Capture the cell that displays the provided text and extract its [x, y] central coordinate. 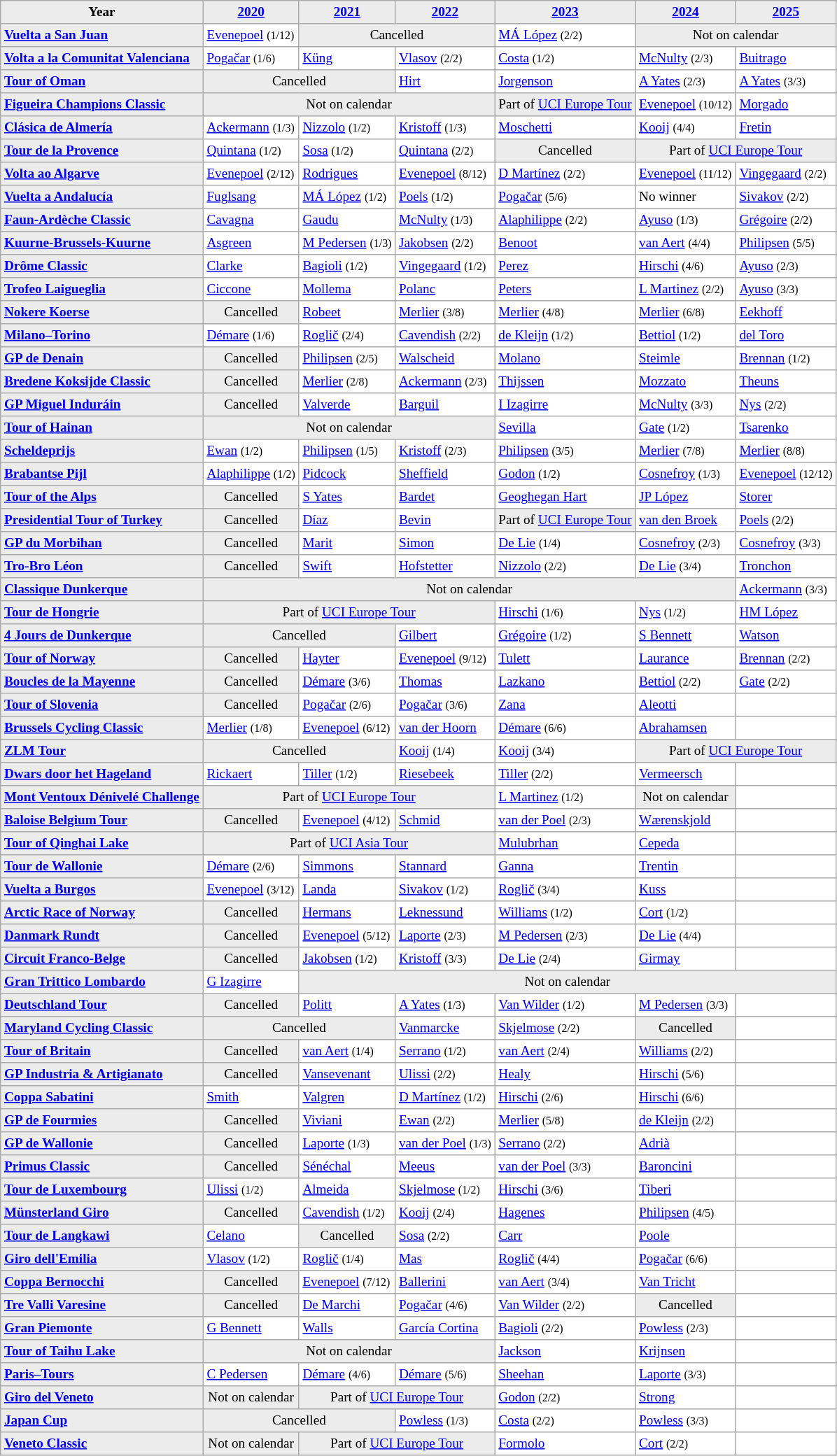
L Martinez (2/2) [686, 290]
Roglič (3/4) [565, 890]
Strong [686, 1398]
Démare (3/6) [347, 681]
Sivakov (1/2) [445, 890]
McNulty (3/3) [686, 404]
Godon (2/2) [565, 1398]
Philipsen (3/5) [565, 451]
Steimle [686, 358]
van Aert (1/4) [347, 1051]
de Kleijn (1/2) [565, 336]
Barguil [445, 404]
Vermeersch [686, 774]
Evenepoel (9/12) [445, 659]
2024 [686, 13]
Laporte (2/3) [445, 936]
Pogačar (1/6) [251, 59]
Evenepoel (3/12) [251, 890]
Perez [565, 266]
Laurance [686, 659]
Clásica de Almería [102, 127]
Hirt [445, 81]
I Izagirre [565, 404]
De Lie (2/4) [565, 959]
No winner [686, 197]
Kristoff (2/3) [445, 451]
Marit [347, 543]
Sheffield [445, 474]
Rickaert [251, 774]
Gran Piemonte [102, 1328]
Kooij (2/4) [445, 1213]
van der Hoorn [445, 728]
Sénéchal [347, 1167]
Skjelmose (2/2) [565, 1029]
Presidential Tour of Turkey [102, 521]
Bettiol (1/2) [686, 336]
Primus Classic [102, 1167]
Kuurne-Brussels-Kuurne [102, 243]
Danmark Rundt [102, 936]
Cosnefroy (2/3) [686, 543]
Benoot [565, 243]
Tour de la Provence [102, 151]
Tronchon [785, 567]
Merlier (2/8) [347, 382]
Circuit Franco-Belge [102, 959]
Merlier (4/8) [565, 312]
Poels (1/2) [445, 197]
Kristoff (1/3) [445, 127]
Simmons [347, 866]
Philipsen (4/5) [686, 1213]
Williams (1/2) [565, 912]
Tour of Slovenia [102, 705]
van Aert (4/4) [686, 243]
Merlier (6/8) [686, 312]
van der Poel (3/3) [565, 1167]
Ackermann (3/3) [785, 589]
2023 [565, 13]
Faun-Ardèche Classic [102, 220]
Philipsen (2/5) [347, 358]
Pogačar (5/6) [565, 197]
Grégoire (1/2) [565, 635]
Quintana (2/2) [445, 151]
Ganna [565, 866]
Buitrago [785, 59]
Hirschi (1/6) [565, 613]
Year [102, 13]
Roglič (2/4) [347, 336]
Ackermann (1/3) [251, 127]
Sivakov (2/2) [785, 197]
Tre Valli Varesine [102, 1306]
A Yates (2/3) [686, 81]
4 Jours de Dunkerque [102, 635]
Vingegaard (1/2) [445, 266]
Gilbert [445, 635]
Brennan (2/2) [785, 659]
Aleotti [686, 705]
McNulty (1/3) [445, 220]
Valgren [347, 1097]
Volta a la Comunitat Valenciana [102, 59]
Cepeda [686, 844]
Moschetti [565, 127]
Williams (2/2) [686, 1051]
Geoghegan Hart [565, 497]
Tour of Britain [102, 1051]
Maryland Cycling Classic [102, 1029]
Vuelta a Andalucía [102, 197]
Serrano (1/2) [445, 1051]
L Martinez (1/2) [565, 798]
van der Poel (1/3) [445, 1143]
Tiller (2/2) [565, 774]
Sheehan [565, 1374]
Hofstetter [445, 567]
Kuss [686, 890]
Stannard [445, 866]
Démare (2/6) [251, 866]
Tour of Norway [102, 659]
Celano [251, 1236]
Hirschi (4/6) [686, 266]
Veneto Classic [102, 1444]
Tour of Qinghai Lake [102, 844]
Poole [686, 1236]
Kooij (3/4) [565, 751]
Riesebeek [445, 774]
van der Poel (2/3) [565, 820]
Scheldeprijs [102, 451]
GP du Morbihan [102, 543]
G Bennett [251, 1328]
Jakobsen (1/2) [347, 959]
2025 [785, 13]
GP Industria & Artigianato [102, 1075]
Leknessund [445, 912]
Robeet [347, 312]
Viviani [347, 1121]
Evenepoel (10/12) [686, 105]
De Marchi [347, 1306]
Skjelmose (1/2) [445, 1189]
Mozzato [686, 382]
Simon [445, 543]
Brabantse Pijl [102, 474]
Van Wilder (2/2) [565, 1306]
Cort (2/2) [686, 1444]
Münsterland Giro [102, 1213]
Pogačar (2/6) [347, 705]
Nizzolo (1/2) [347, 127]
Kristoff (3/3) [445, 959]
Deutschland Tour [102, 1005]
Powless (2/3) [686, 1328]
Kooij (4/4) [686, 127]
Smith [251, 1097]
M Pedersen (3/3) [686, 1005]
Peters [565, 290]
Eekhoff [785, 312]
Hermans [347, 912]
Swift [347, 567]
Tour de Wallonie [102, 866]
Fretin [785, 127]
Powless (3/3) [686, 1420]
C Pedersen [251, 1374]
Lazkano [565, 681]
Mont Ventoux Dénivelé Challenge [102, 798]
2020 [251, 13]
Paris–Tours [102, 1374]
Tour de Langkawi [102, 1236]
Démare (6/6) [565, 728]
Vuelta a Burgos [102, 890]
Tour of Hainan [102, 428]
Ballerini [445, 1282]
Bevin [445, 521]
Formolo [565, 1444]
Coppa Bernocchi [102, 1282]
Milano–Torino [102, 336]
Meeus [445, 1167]
Brennan (1/2) [785, 358]
S Yates [347, 497]
Krijnsen [686, 1352]
Nys (2/2) [785, 404]
Volta ao Algarve [102, 174]
Rodrigues [347, 174]
Hirschi (3/6) [565, 1189]
Walls [347, 1328]
Van Wilder (1/2) [565, 1005]
GP de Wallonie [102, 1143]
Part of UCI Asia Tour [349, 844]
2022 [445, 13]
Giro dell'Emilia [102, 1259]
van den Broek [686, 521]
Ewan (1/2) [251, 451]
Dwars door het Hageland [102, 774]
Cosnefroy (3/3) [785, 543]
Alaphilippe (2/2) [565, 220]
Quintana (1/2) [251, 151]
MÁ López (1/2) [347, 197]
Evenepoel (8/12) [445, 174]
2021 [347, 13]
Bagioli (2/2) [565, 1328]
Van Tricht [686, 1282]
Wærenskjold [686, 820]
Cavagna [251, 220]
García Cortina [445, 1328]
Grégoire (2/2) [785, 220]
Hirschi (2/6) [565, 1097]
HM López [785, 613]
Merlier (1/8) [251, 728]
Coppa Sabatini [102, 1097]
Molano [565, 358]
Ayuso (1/3) [686, 220]
Cosnefroy (1/3) [686, 474]
Démare (5/6) [445, 1374]
Thomas [445, 681]
Tsarenko [785, 428]
Merlier (5/8) [565, 1121]
Tulett [565, 659]
Trofeo Laigueglia [102, 290]
Jorgenson [565, 81]
de Kleijn (2/2) [686, 1121]
Healy [565, 1075]
Evenepoel (11/12) [686, 174]
De Lie (4/4) [686, 936]
Nokere Koerse [102, 312]
van Aert (2/4) [565, 1051]
Ulissi (2/2) [445, 1075]
Sevilla [565, 428]
GP de Fourmies [102, 1121]
Girmay [686, 959]
Boucles de la Mayenne [102, 681]
A Yates (1/3) [445, 1005]
Démare (4/6) [347, 1374]
Nys (1/2) [686, 613]
Walscheid [445, 358]
Hirschi (6/6) [686, 1097]
Schmid [445, 820]
Merlier (8/8) [785, 451]
Costa (2/2) [565, 1420]
D Martínez (1/2) [445, 1097]
Baloise Belgium Tour [102, 820]
Bagioli (1/2) [347, 266]
Roglič (1/4) [347, 1259]
Tour of the Alps [102, 497]
ZLM Tour [102, 751]
GP de Denain [102, 358]
Drôme Classic [102, 266]
Gate (1/2) [686, 428]
JP López [686, 497]
Tour of Taihu Lake [102, 1352]
Roglič (4/4) [565, 1259]
Pogačar (4/6) [445, 1306]
Laporte (3/3) [686, 1374]
Baroncini [686, 1167]
Alaphilippe (1/2) [251, 474]
Ulissi (1/2) [251, 1189]
Laporte (1/3) [347, 1143]
Tour de Luxembourg [102, 1189]
Tour de Hongrie [102, 613]
Godon (1/2) [565, 474]
Vansevenant [347, 1075]
Almeida [347, 1189]
Cavendish (1/2) [347, 1213]
Costa (1/2) [565, 59]
Démare (1/6) [251, 336]
D Martínez (2/2) [565, 174]
Trentin [686, 866]
Nizzolo (2/2) [565, 567]
Theuns [785, 382]
Gate (2/2) [785, 681]
Arctic Race of Norway [102, 912]
Vanmarcke [445, 1029]
van Aert (3/4) [565, 1282]
Sosa (1/2) [347, 151]
Tro-Bro Léon [102, 567]
Adrià [686, 1143]
Vuelta a San Juan [102, 35]
A Yates (3/3) [785, 81]
Bredene Koksijde Classic [102, 382]
Abrahamsen [686, 728]
De Lie (1/4) [565, 543]
Gaudu [347, 220]
Küng [347, 59]
M Pedersen (1/3) [347, 243]
Ciccone [251, 290]
McNulty (2/3) [686, 59]
Powless (1/3) [445, 1420]
Polanc [445, 290]
Zana [565, 705]
Merlier (7/8) [686, 451]
Evenepoel (6/12) [347, 728]
Politt [347, 1005]
S Bennett [686, 635]
Pogačar (6/6) [686, 1259]
Bardet [445, 497]
Carr [565, 1236]
Evenepoel (4/12) [347, 820]
Pidcock [347, 474]
Hagenes [565, 1213]
Vlasov (2/2) [445, 59]
Asgreen [251, 243]
Evenepoel (1/12) [251, 35]
Jakobsen (2/2) [445, 243]
Pogačar (3/6) [445, 705]
Gran Trittico Lombardo [102, 982]
Brussels Cycling Classic [102, 728]
GP Miguel Induráin [102, 404]
Evenepoel (12/12) [785, 474]
Giro del Veneto [102, 1398]
Ewan (2/2) [445, 1121]
Landa [347, 890]
Serrano (2/2) [565, 1143]
Poels (2/2) [785, 521]
Cort (1/2) [686, 912]
Kooij (1/4) [445, 751]
Ayuso (3/3) [785, 290]
Mulubrhan [565, 844]
Jackson [565, 1352]
Evenepoel (2/12) [251, 174]
Philipsen (1/5) [347, 451]
Evenepoel (7/12) [347, 1282]
Ayuso (2/3) [785, 266]
Watson [785, 635]
Japan Cup [102, 1420]
Clarke [251, 266]
Bettiol (2/2) [686, 681]
Díaz [347, 521]
Figueira Champions Classic [102, 105]
Vlasov (1/2) [251, 1259]
Thijssen [565, 382]
del Toro [785, 336]
Sosa (2/2) [445, 1236]
Mas [445, 1259]
G Izagirre [251, 982]
Merlier (3/8) [445, 312]
Fuglsang [251, 197]
Ackermann (2/3) [445, 382]
Tour of Oman [102, 81]
Morgado [785, 105]
Tiller (1/2) [347, 774]
Hirschi (5/6) [686, 1075]
Storer [785, 497]
Vingegaard (2/2) [785, 174]
Philipsen (5/5) [785, 243]
De Lie (3/4) [686, 567]
Tiberi [686, 1189]
Mollema [347, 290]
MÁ López (2/2) [565, 35]
Valverde [347, 404]
Evenepoel (5/12) [347, 936]
Cavendish (2/2) [445, 336]
Hayter [347, 659]
M Pedersen (2/3) [565, 936]
Classique Dunkerque [102, 589]
